Capture the cell that displays the provided text and extract its (X, Y) central coordinate. 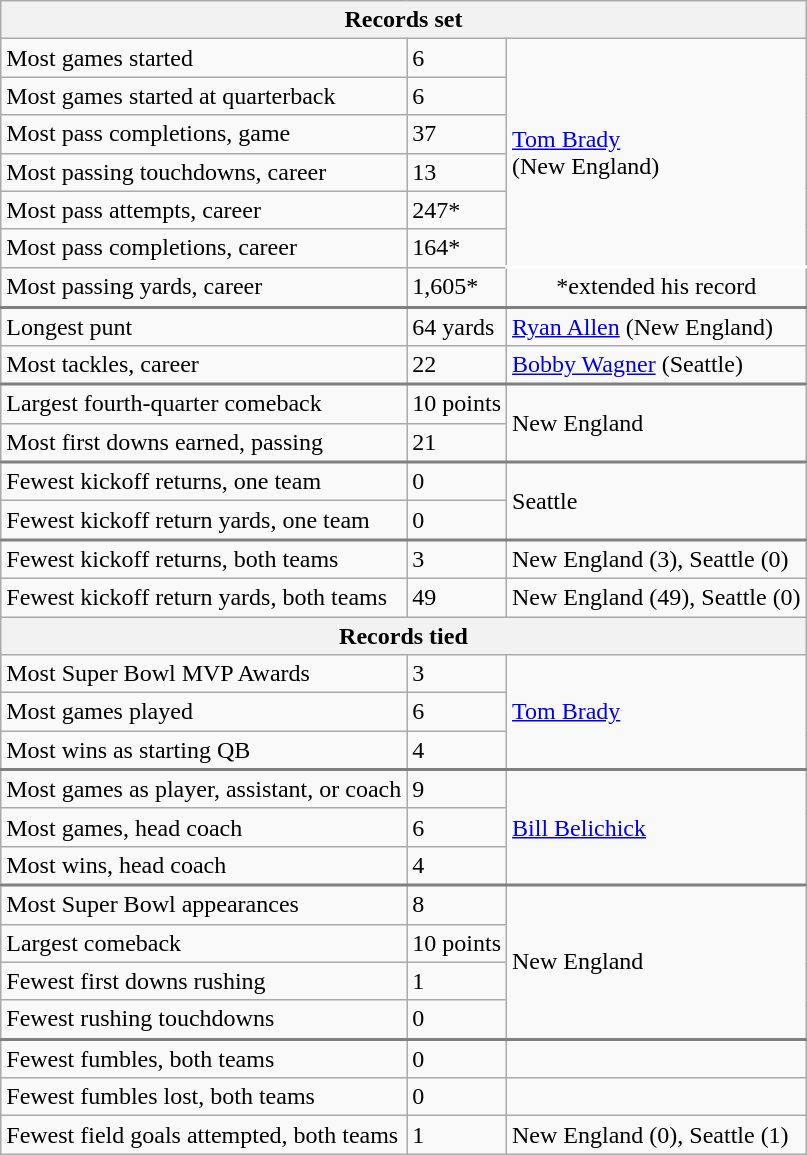
*extended his record (657, 287)
Most wins, head coach (204, 866)
Longest punt (204, 326)
Most passing yards, career (204, 287)
Most wins as starting QB (204, 750)
New England (3), Seattle (0) (657, 560)
Largest comeback (204, 943)
Ryan Allen (New England) (657, 326)
Fewest first downs rushing (204, 981)
Fewest kickoff returns, both teams (204, 560)
Bobby Wagner (Seattle) (657, 366)
Most pass attempts, career (204, 210)
22 (457, 366)
Most Super Bowl MVP Awards (204, 674)
Fewest kickoff returns, one team (204, 482)
Most pass completions, game (204, 134)
Fewest rushing touchdowns (204, 1020)
Records tied (404, 635)
Most games played (204, 712)
Fewest field goals attempted, both teams (204, 1135)
Seattle (657, 501)
Fewest kickoff return yards, one team (204, 520)
Most first downs earned, passing (204, 442)
Most pass completions, career (204, 248)
Largest fourth-quarter comeback (204, 404)
9 (457, 790)
Most Super Bowl appearances (204, 904)
37 (457, 134)
Tom Brady (657, 712)
13 (457, 172)
Most passing touchdowns, career (204, 172)
1,605* (457, 287)
Fewest fumbles lost, both teams (204, 1097)
New England (0), Seattle (1) (657, 1135)
Fewest fumbles, both teams (204, 1058)
247* (457, 210)
Most games started at quarterback (204, 96)
21 (457, 442)
164* (457, 248)
Bill Belichick (657, 828)
Fewest kickoff return yards, both teams (204, 597)
Most tackles, career (204, 366)
Records set (404, 20)
Tom Brady(New England) (657, 153)
Most games, head coach (204, 827)
8 (457, 904)
Most games started (204, 58)
New England (49), Seattle (0) (657, 597)
Most games as player, assistant, or coach (204, 790)
49 (457, 597)
64 yards (457, 326)
